Return the [x, y] coordinate for the center point of the cell that contains the specified text.  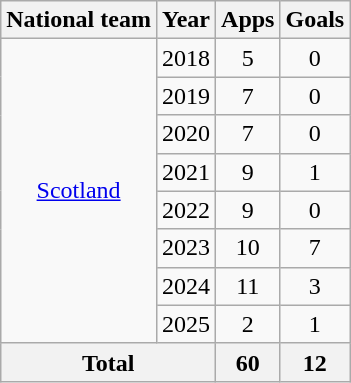
2023 [186, 248]
3 [315, 286]
2 [248, 324]
11 [248, 286]
2025 [186, 324]
National team [79, 20]
2020 [186, 134]
60 [248, 362]
Total [108, 362]
Year [186, 20]
12 [315, 362]
2021 [186, 172]
2019 [186, 96]
2018 [186, 58]
2024 [186, 286]
5 [248, 58]
2022 [186, 210]
Goals [315, 20]
Scotland [79, 191]
10 [248, 248]
Apps [248, 20]
